Pinpoint the cell where the given text exists, returning its [x, y] midpoint coordinate. 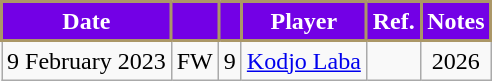
Notes [456, 22]
Ref. [394, 22]
Player [304, 22]
FW [194, 60]
9 February 2023 [87, 60]
9 [230, 60]
2026 [456, 60]
Kodjo Laba [304, 60]
Date [87, 22]
